Locate the cell with the specified text and output its (x, y) center coordinate. 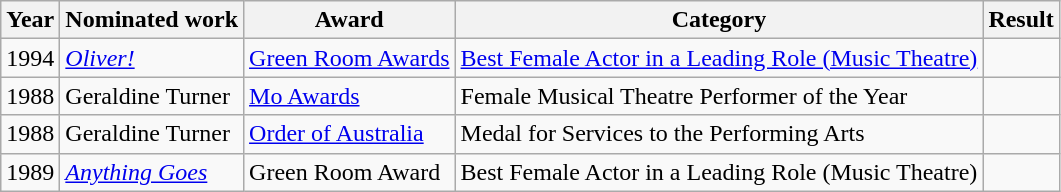
Result (1021, 20)
Female Musical Theatre Performer of the Year (719, 96)
Anything Goes (152, 172)
Category (719, 20)
Order of Australia (350, 134)
Year (30, 20)
Medal for Services to the Performing Arts (719, 134)
Green Room Awards (350, 58)
Green Room Award (350, 172)
Mo Awards (350, 96)
1989 (30, 172)
Oliver! (152, 58)
1994 (30, 58)
Nominated work (152, 20)
Award (350, 20)
